Return (x, y) of the center of cell containing provided text 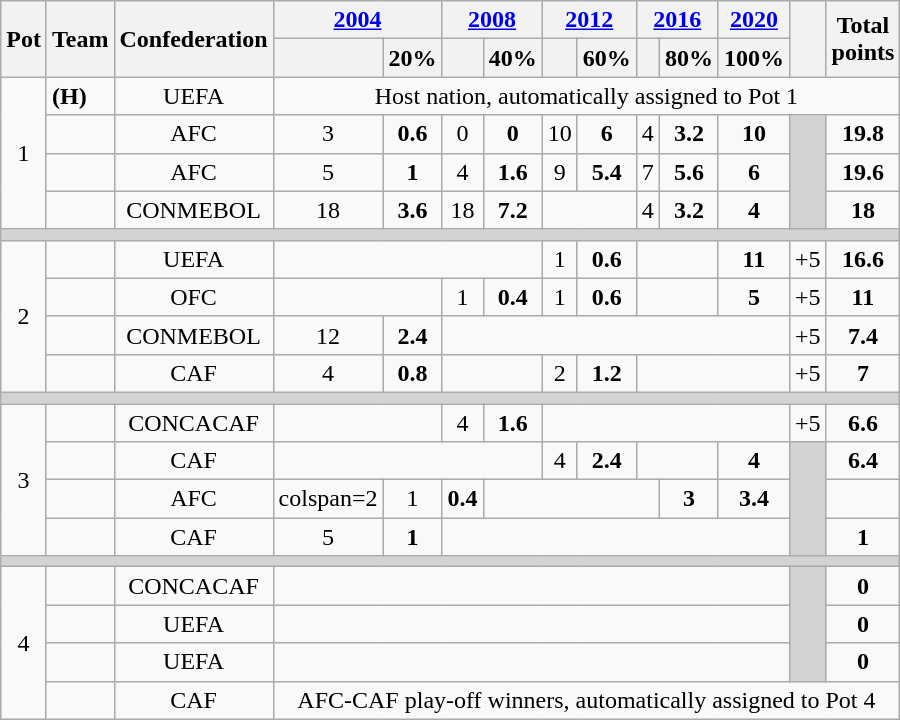
80% (688, 58)
7.2 (512, 210)
Confederation (194, 39)
20% (412, 58)
OFC (194, 297)
Pot (24, 39)
2020 (754, 20)
2016 (677, 20)
0.8 (412, 373)
2004 (358, 20)
19.6 (863, 172)
19.8 (863, 134)
Team (80, 39)
1.2 (606, 373)
7.4 (863, 335)
Totalpoints (863, 39)
colspan=2 (328, 499)
40% (512, 58)
5.4 (606, 172)
5.6 (688, 172)
3.4 (754, 499)
AFC-CAF play-off winners, automatically assigned to Pot 4 (586, 700)
2012 (589, 20)
9 (560, 172)
(H) (80, 96)
Host nation, automatically assigned to Pot 1 (586, 96)
60% (606, 58)
100% (754, 58)
16.6 (863, 259)
2008 (492, 20)
6.6 (863, 423)
3.6 (412, 210)
12 (328, 335)
6.4 (863, 461)
